Extract the [X, Y] coordinate from the center of the cell holding the provided text.  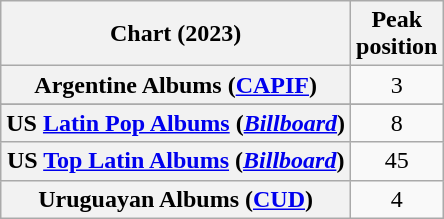
Argentine Albums (CAPIF) [176, 85]
Chart (2023) [176, 34]
Uruguayan Albums (CUD) [176, 199]
US Top Latin Albums (Billboard) [176, 161]
3 [397, 85]
4 [397, 199]
US Latin Pop Albums (Billboard) [176, 123]
Peakposition [397, 34]
45 [397, 161]
8 [397, 123]
